Output the (x, y) coordinate of the center of the cell containing the given text.  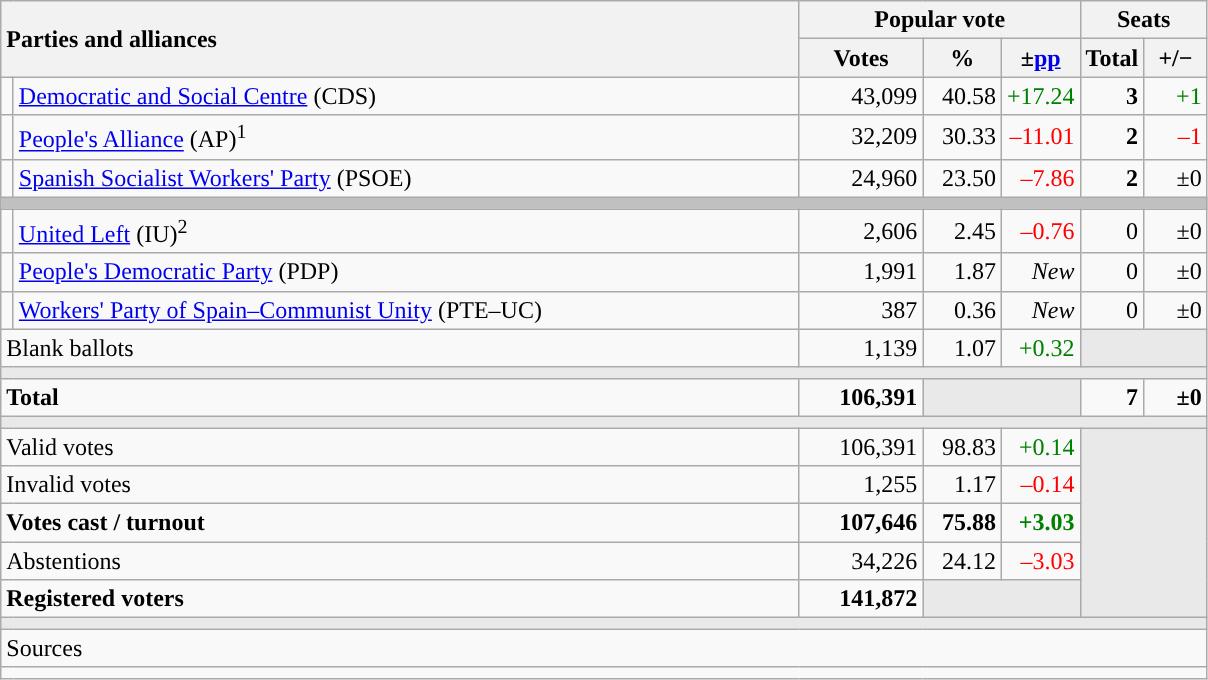
–0.14 (1040, 485)
3 (1112, 96)
1.07 (962, 348)
Registered voters (400, 599)
40.58 (962, 96)
Popular vote (940, 20)
107,646 (861, 523)
24.12 (962, 561)
+1 (1176, 96)
Blank ballots (400, 348)
–11.01 (1040, 138)
+3.03 (1040, 523)
Seats (1144, 20)
+/− (1176, 58)
2.45 (962, 232)
+0.32 (1040, 348)
–7.86 (1040, 178)
–1 (1176, 138)
Invalid votes (400, 485)
Democratic and Social Centre (CDS) (406, 96)
34,226 (861, 561)
% (962, 58)
43,099 (861, 96)
Sources (604, 648)
23.50 (962, 178)
387 (861, 310)
1.17 (962, 485)
+17.24 (1040, 96)
People's Alliance (AP)1 (406, 138)
Votes (861, 58)
2,606 (861, 232)
Workers' Party of Spain–Communist Unity (PTE–UC) (406, 310)
1,255 (861, 485)
–3.03 (1040, 561)
30.33 (962, 138)
32,209 (861, 138)
141,872 (861, 599)
1.87 (962, 272)
People's Democratic Party (PDP) (406, 272)
–0.76 (1040, 232)
1,139 (861, 348)
±pp (1040, 58)
98.83 (962, 447)
Valid votes (400, 447)
1,991 (861, 272)
7 (1112, 397)
Parties and alliances (400, 39)
Abstentions (400, 561)
75.88 (962, 523)
Spanish Socialist Workers' Party (PSOE) (406, 178)
24,960 (861, 178)
Votes cast / turnout (400, 523)
+0.14 (1040, 447)
United Left (IU)2 (406, 232)
0.36 (962, 310)
